Find where the given text appears and provide that cell's center as (X, Y) coordinate. 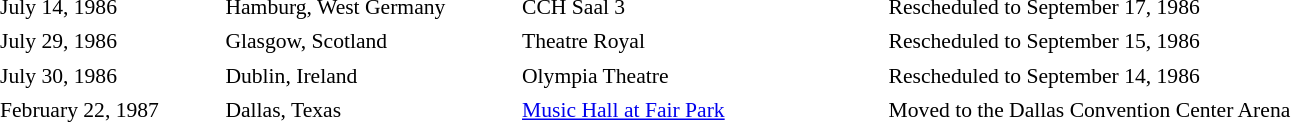
Olympia Theatre (701, 76)
Dublin, Ireland (369, 76)
Glasgow, Scotland (369, 42)
Theatre Royal (701, 42)
